Determine the [X, Y] coordinate at the center of the cell enclosing the given text.  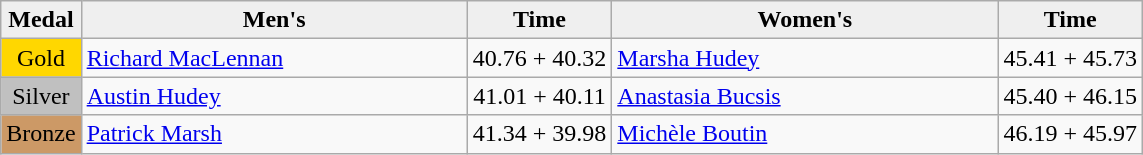
41.01 + 40.11 [540, 96]
Bronze [41, 134]
45.40 + 46.15 [1070, 96]
Medal [41, 20]
Patrick Marsh [274, 134]
Silver [41, 96]
40.76 + 40.32 [540, 58]
Michèle Boutin [805, 134]
Gold [41, 58]
Men's [274, 20]
45.41 + 45.73 [1070, 58]
46.19 + 45.97 [1070, 134]
Women's [805, 20]
Anastasia Bucsis [805, 96]
Austin Hudey [274, 96]
Marsha Hudey [805, 58]
Richard MacLennan [274, 58]
41.34 + 39.98 [540, 134]
